Search for the cell housing the specified text and yield its [x, y] center coordinate. 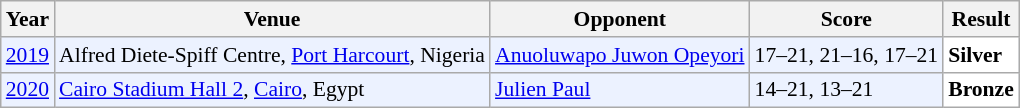
Silver [981, 55]
Year [28, 19]
Julien Paul [620, 90]
Result [981, 19]
Bronze [981, 90]
2019 [28, 55]
Cairo Stadium Hall 2, Cairo, Egypt [272, 90]
Score [847, 19]
Opponent [620, 19]
Anuoluwapo Juwon Opeyori [620, 55]
14–21, 13–21 [847, 90]
2020 [28, 90]
17–21, 21–16, 17–21 [847, 55]
Venue [272, 19]
Alfred Diete-Spiff Centre, Port Harcourt, Nigeria [272, 55]
